Return the [X, Y] coordinate for the center point of the cell that contains the specified text.  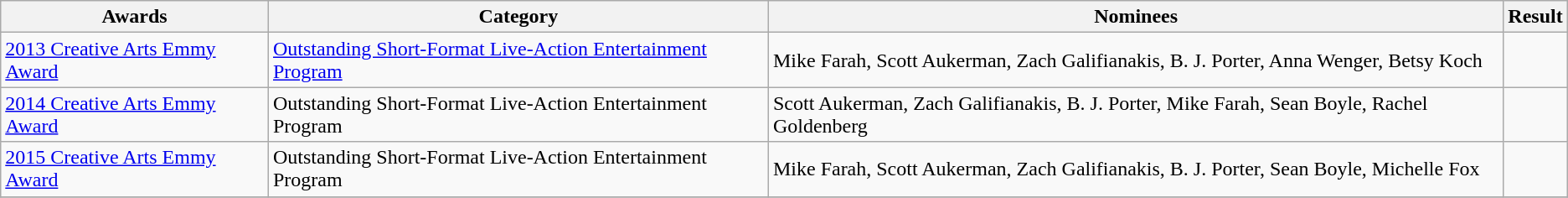
2015 Creative Arts Emmy Award [135, 169]
Nominees [1136, 17]
Awards [135, 17]
Scott Aukerman, Zach Galifianakis, B. J. Porter, Mike Farah, Sean Boyle, Rachel Goldenberg [1136, 114]
2014 Creative Arts Emmy Award [135, 114]
Mike Farah, Scott Aukerman, Zach Galifianakis, B. J. Porter, Sean Boyle, Michelle Fox [1136, 169]
Result [1535, 17]
2013 Creative Arts Emmy Award [135, 60]
Category [518, 17]
Mike Farah, Scott Aukerman, Zach Galifianakis, B. J. Porter, Anna Wenger, Betsy Koch [1136, 60]
